Return [X, Y] of the center of cell containing provided text 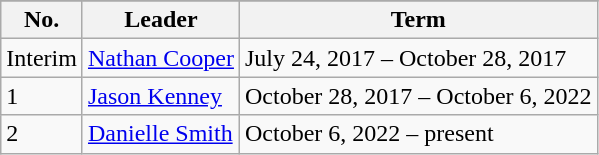
Danielle Smith [160, 134]
2 [42, 134]
Leader [160, 20]
July 24, 2017 – October 28, 2017 [418, 58]
Interim [42, 58]
October 28, 2017 – October 6, 2022 [418, 96]
October 6, 2022 – present [418, 134]
No. [42, 20]
1 [42, 96]
Jason Kenney [160, 96]
Term [418, 20]
Nathan Cooper [160, 58]
